From the cell containing the given text, extract its center point as [X, Y] coordinate. 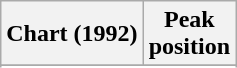
Chart (1992) [72, 34]
Peak position [189, 34]
